Output the (X, Y) coordinate of the center of the cell containing the given text.  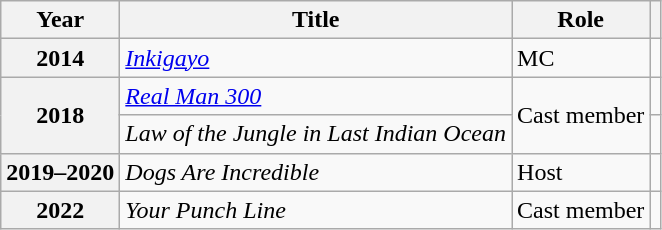
Real Man 300 (316, 96)
2018 (60, 115)
Host (581, 172)
Dogs Are Incredible (316, 172)
MC (581, 58)
Your Punch Line (316, 210)
2019–2020 (60, 172)
Year (60, 20)
Inkigayo (316, 58)
Role (581, 20)
2014 (60, 58)
2022 (60, 210)
Title (316, 20)
Law of the Jungle in Last Indian Ocean (316, 134)
